Identify which cell holds the provided text, then report its (X, Y) central coordinate. 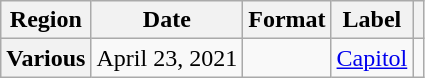
Format (287, 20)
Label (372, 20)
Capitol (372, 58)
April 23, 2021 (167, 58)
Various (46, 58)
Region (46, 20)
Date (167, 20)
